Capture the cell that displays the provided text and extract its (X, Y) central coordinate. 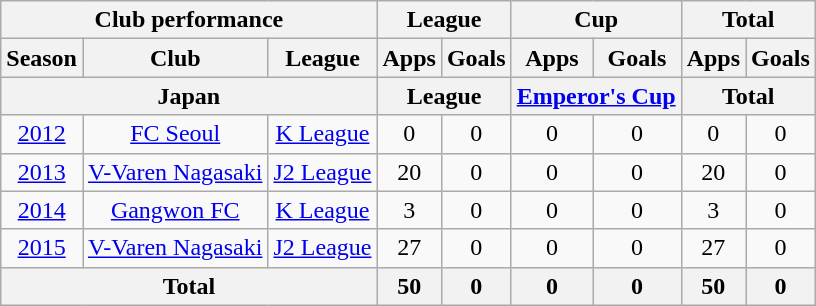
Club (174, 58)
2015 (42, 248)
Emperor's Cup (596, 96)
2014 (42, 210)
2012 (42, 134)
Club performance (189, 20)
Season (42, 58)
Cup (596, 20)
Japan (189, 96)
FC Seoul (174, 134)
Gangwon FC (174, 210)
2013 (42, 172)
